Find where the given text appears and provide that cell's center as [X, Y] coordinate. 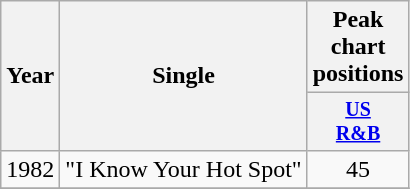
Peak chart positions [358, 47]
45 [358, 169]
"I Know Your Hot Spot" [184, 169]
1982 [30, 169]
USR&B [358, 122]
Year [30, 76]
Single [184, 76]
